Extract the (X, Y) coordinate from the center of the cell holding the provided text.  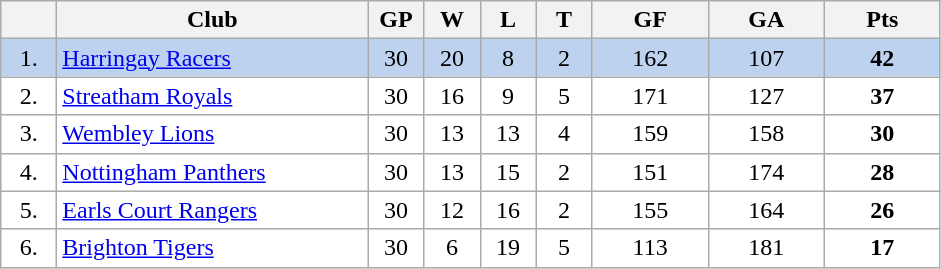
4 (564, 134)
15 (508, 172)
5. (29, 210)
GA (766, 20)
8 (508, 58)
174 (766, 172)
28 (882, 172)
L (508, 20)
2. (29, 96)
17 (882, 248)
Nottingham Panthers (212, 172)
127 (766, 96)
12 (452, 210)
Streatham Royals (212, 96)
26 (882, 210)
T (564, 20)
Earls Court Rangers (212, 210)
162 (650, 58)
Pts (882, 20)
Wembley Lions (212, 134)
37 (882, 96)
Club (212, 20)
19 (508, 248)
151 (650, 172)
6. (29, 248)
107 (766, 58)
159 (650, 134)
6 (452, 248)
20 (452, 58)
9 (508, 96)
GP (396, 20)
W (452, 20)
3. (29, 134)
Brighton Tigers (212, 248)
Harringay Racers (212, 58)
GF (650, 20)
155 (650, 210)
1. (29, 58)
171 (650, 96)
113 (650, 248)
158 (766, 134)
42 (882, 58)
181 (766, 248)
164 (766, 210)
4. (29, 172)
